Find where the given text appears and provide that cell's center as [x, y] coordinate. 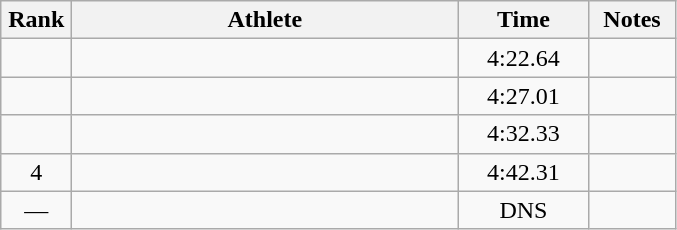
Rank [36, 20]
4:32.33 [524, 134]
Time [524, 20]
— [36, 210]
4:42.31 [524, 172]
4:22.64 [524, 58]
4:27.01 [524, 96]
Athlete [265, 20]
4 [36, 172]
DNS [524, 210]
Notes [632, 20]
